Pinpoint the cell where the given text exists, returning its [X, Y] midpoint coordinate. 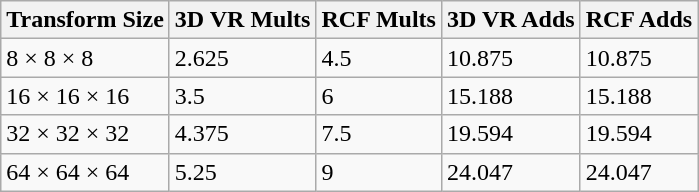
4.5 [379, 58]
32 × 32 × 32 [86, 134]
8 × 8 × 8 [86, 58]
RCF Mults [379, 20]
64 × 64 × 64 [86, 172]
7.5 [379, 134]
RCF Adds [639, 20]
6 [379, 96]
9 [379, 172]
3D VR Adds [510, 20]
3.5 [242, 96]
3D VR Mults [242, 20]
2.625 [242, 58]
5.25 [242, 172]
16 × 16 × 16 [86, 96]
Transform Size [86, 20]
4.375 [242, 134]
